Return the (X, Y) coordinate for the center point of the cell that contains the specified text.  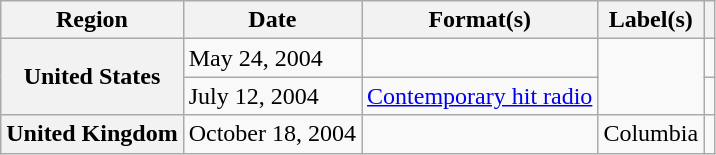
July 12, 2004 (272, 96)
Region (92, 20)
Format(s) (480, 20)
Columbia (651, 134)
United Kingdom (92, 134)
October 18, 2004 (272, 134)
Contemporary hit radio (480, 96)
May 24, 2004 (272, 58)
Date (272, 20)
United States (92, 77)
Label(s) (651, 20)
